Provide the [X, Y] coordinate of the cell's center where the given text is located.  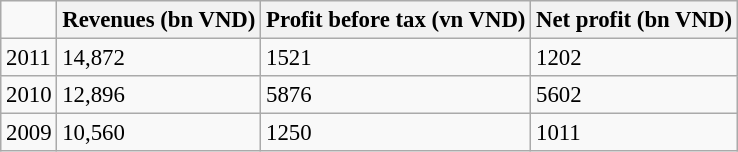
1521 [396, 57]
Revenues (bn VND) [159, 20]
14,872 [159, 57]
12,896 [159, 95]
2011 [29, 57]
Profit before tax (vn VND) [396, 20]
5876 [396, 95]
2009 [29, 133]
10,560 [159, 133]
1250 [396, 133]
Net profit (bn VND) [634, 20]
1202 [634, 57]
2010 [29, 95]
1011 [634, 133]
5602 [634, 95]
